Determine the [x, y] coordinate at the center of the cell enclosing the given text.  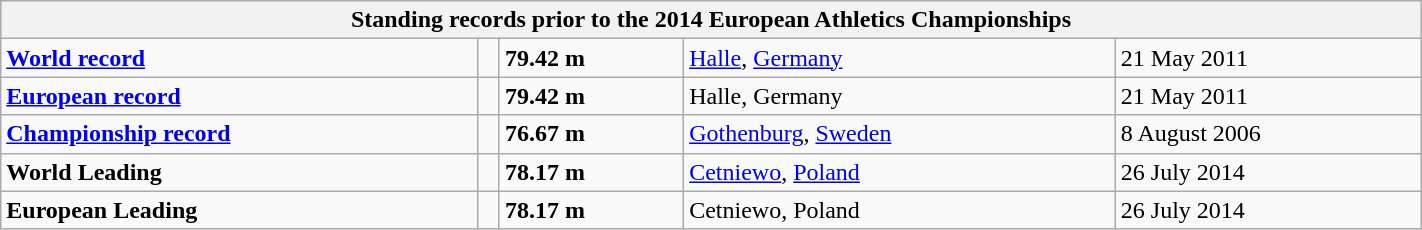
Gothenburg, Sweden [900, 134]
World Leading [239, 172]
76.67 m [591, 134]
European record [239, 96]
European Leading [239, 210]
World record [239, 58]
8 August 2006 [1268, 134]
Standing records prior to the 2014 European Athletics Championships [711, 20]
Championship record [239, 134]
